Detect which cell encompasses the target text, then output its [x, y] center coordinate. 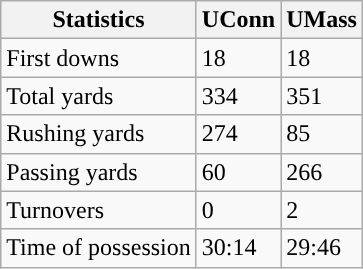
UConn [238, 20]
Rushing yards [99, 134]
60 [238, 172]
266 [322, 172]
Statistics [99, 20]
85 [322, 134]
First downs [99, 58]
274 [238, 134]
Passing yards [99, 172]
UMass [322, 20]
334 [238, 96]
Total yards [99, 96]
0 [238, 210]
351 [322, 96]
29:46 [322, 248]
Turnovers [99, 210]
Time of possession [99, 248]
2 [322, 210]
30:14 [238, 248]
